Return the (x, y) coordinate for the center point of the cell that contains the specified text.  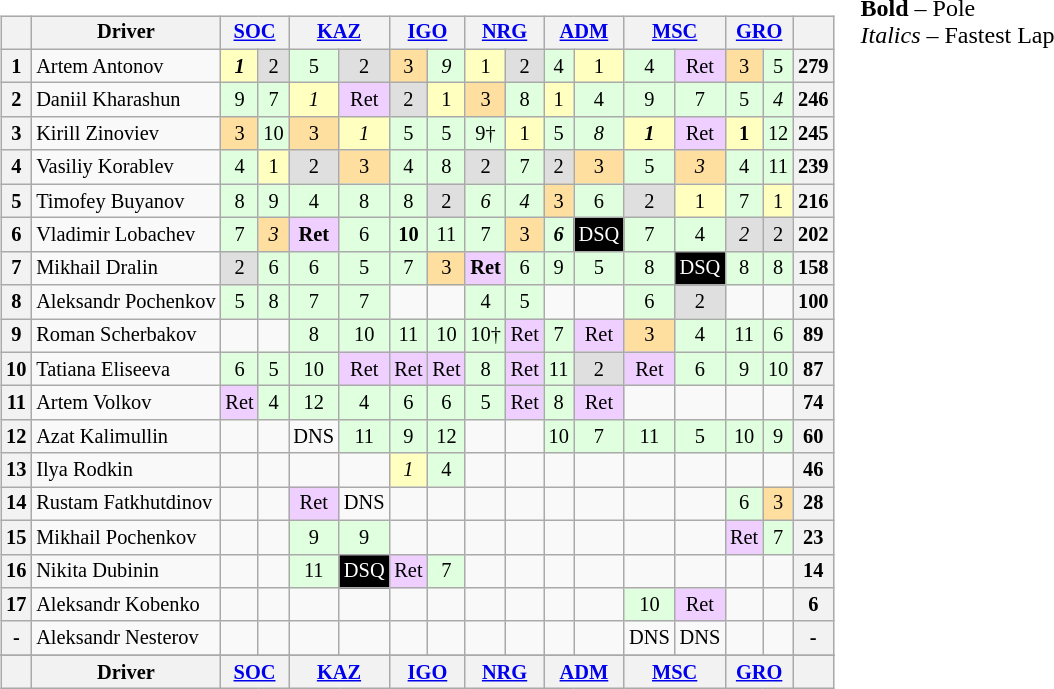
Ilya Rodkin (126, 470)
Aleksandr Kobenko (126, 605)
Nikita Dubinin (126, 571)
158 (813, 268)
Vladimir Lobachev (126, 235)
Tatiana Eliseeva (126, 369)
Timofey Buyanov (126, 201)
46 (813, 470)
Mikhail Dralin (126, 268)
Rustam Fatkhutdinov (126, 504)
10† (485, 336)
Azat Kalimullin (126, 437)
216 (813, 201)
28 (813, 504)
Aleksandr Pochenkov (126, 302)
Aleksandr Nesterov (126, 638)
23 (813, 537)
Artem Volkov (126, 403)
Roman Scherbakov (126, 336)
Vasiliy Korablev (126, 167)
16 (16, 571)
9† (485, 134)
279 (813, 66)
Kirill Zinoviev (126, 134)
245 (813, 134)
246 (813, 100)
Mikhail Pochenkov (126, 537)
Artem Antonov (126, 66)
202 (813, 235)
239 (813, 167)
74 (813, 403)
89 (813, 336)
87 (813, 369)
Daniil Kharashun (126, 100)
15 (16, 537)
13 (16, 470)
60 (813, 437)
100 (813, 302)
17 (16, 605)
